Output the (X, Y) coordinate of the center of the cell containing the given text.  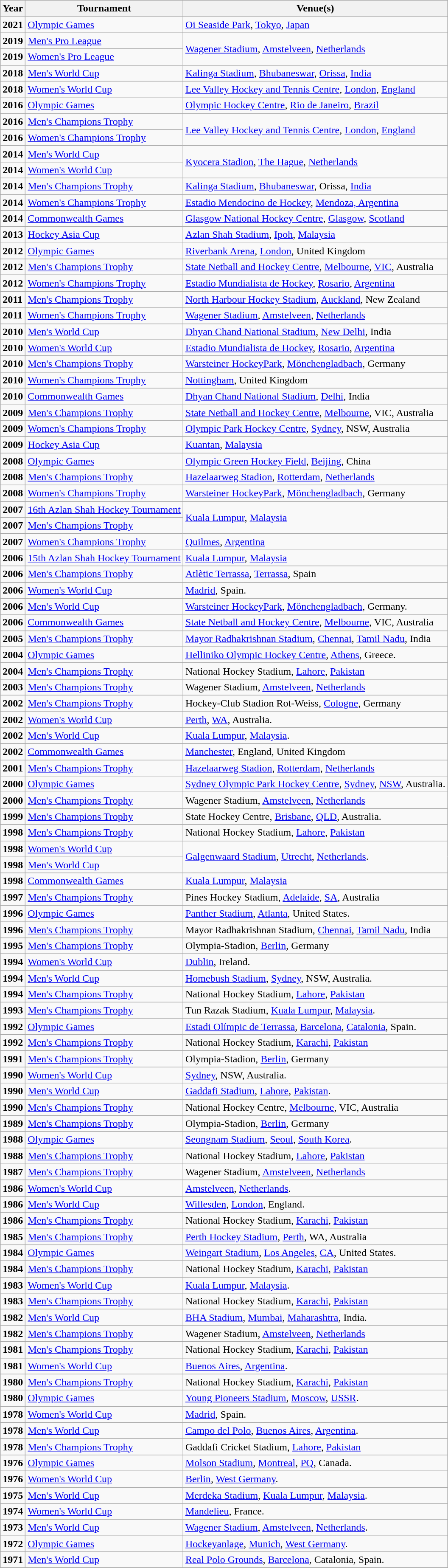
Sydney Olympic Park Hockey Centre, Sydney, NSW, Australia. (315, 784)
1985 (13, 1237)
Kuantan, Malaysia (315, 445)
Tournament (104, 8)
Amstelveen, Netherlands. (315, 1188)
2003 (13, 687)
Perth Hockey Stadium, Perth, WA, Australia (315, 1237)
Oi Seaside Park, Tokyo, Japan (315, 25)
16th Azlan Shah Hockey Tournament (104, 510)
1997 (13, 897)
Olympic Park Hockey Centre, Sydney, NSW, Australia (315, 428)
1989 (13, 1123)
State Hockey Centre, Brisbane, QLD, Australia. (315, 816)
Atlètic Terrassa, Terrassa, Spain (315, 574)
2021 (13, 25)
Real Polo Grounds, Barcelona, Catalonia, Spain. (315, 1560)
Seongnam Stadium, Seoul, South Korea. (315, 1140)
Homebush Stadium, Sydney, NSW, Australia. (315, 978)
1995 (13, 946)
Men's Pro League (104, 41)
Pines Hockey Stadium, Adelaide, SA, Australia (315, 897)
1991 (13, 1059)
1973 (13, 1528)
North Harbour Hockey Stadium, Auckland, New Zealand (315, 299)
Manchester, England, United Kingdom (315, 752)
Warsteiner HockeyPark, Mönchengladbach, Germany. (315, 606)
Panther Stadium, Atlanta, United States. (315, 913)
Estadio Mendocino de Hockey, Mendoza, Argentina (315, 203)
Merdeka Stadium, Kuala Lumpur, Malaysia. (315, 1495)
Gaddafi Cricket Stadium, Lahore, Pakistan (315, 1447)
Mandelieu, France. (315, 1512)
Olympic Green Hockey Field, Beijing, China (315, 461)
1975 (13, 1495)
Venue(s) (315, 8)
Campo del Polo, Buenos Aires, Argentina. (315, 1430)
2001 (13, 768)
Dhyan Chand National Stadium, Delhi, India (315, 396)
Willesden, London, England. (315, 1204)
Berlin, West Germany. (315, 1479)
National Hockey Centre, Melbourne, VIC, Australia (315, 1107)
BHA Stadium, Mumbai, Maharashtra, India. (315, 1317)
15th Azlan Shah Hockey Tournament (104, 558)
1972 (13, 1544)
Sydney, NSW, Australia. (315, 1075)
Young Pioneers Stadium, Moscow, USSR. (315, 1398)
Hockey-Club Stadion Rot-Weiss, Cologne, Germany (315, 703)
1993 (13, 1011)
1999 (13, 816)
Olympic Hockey Centre, Rio de Janeiro, Brazil (315, 105)
Kyocera Stadion, The Hague, Netherlands (315, 162)
Women's Pro League (104, 57)
Gaddafi Stadium, Lahore, Pakistan. (315, 1091)
Dhyan Chand National Stadium, New Delhi, India (315, 332)
Wagener Stadium, Amstelveen, Netherlands. (315, 1528)
1987 (13, 1172)
Molson Stadium, Montreal, PQ, Canada. (315, 1463)
Year (13, 8)
2013 (13, 235)
Azlan Shah Stadium, Ipoh, Malaysia (315, 235)
Nottingham, United Kingdom (315, 380)
Riverbank Arena, London, United Kingdom (315, 251)
Quilmes, Argentina (315, 542)
Tun Razak Stadium, Kuala Lumpur, Malaysia. (315, 1011)
Hockeyanlage, Munich, West Germany. (315, 1544)
1971 (13, 1560)
2005 (13, 639)
Perth, WA, Australia. (315, 720)
Buenos Aires, Argentina. (315, 1366)
Glasgow National Hockey Centre, Glasgow, Scotland (315, 219)
Dublin, Ireland. (315, 962)
Estadi Olímpic de Terrassa, Barcelona, Catalonia, Spain. (315, 1027)
Helliniko Olympic Hockey Centre, Athens, Greece. (315, 655)
1974 (13, 1512)
Galgenwaard Stadium, Utrecht, Netherlands. (315, 857)
Weingart Stadium, Los Angeles, CA, United States. (315, 1253)
